Return the [x, y] coordinate for the center point of the cell that contains the specified text.  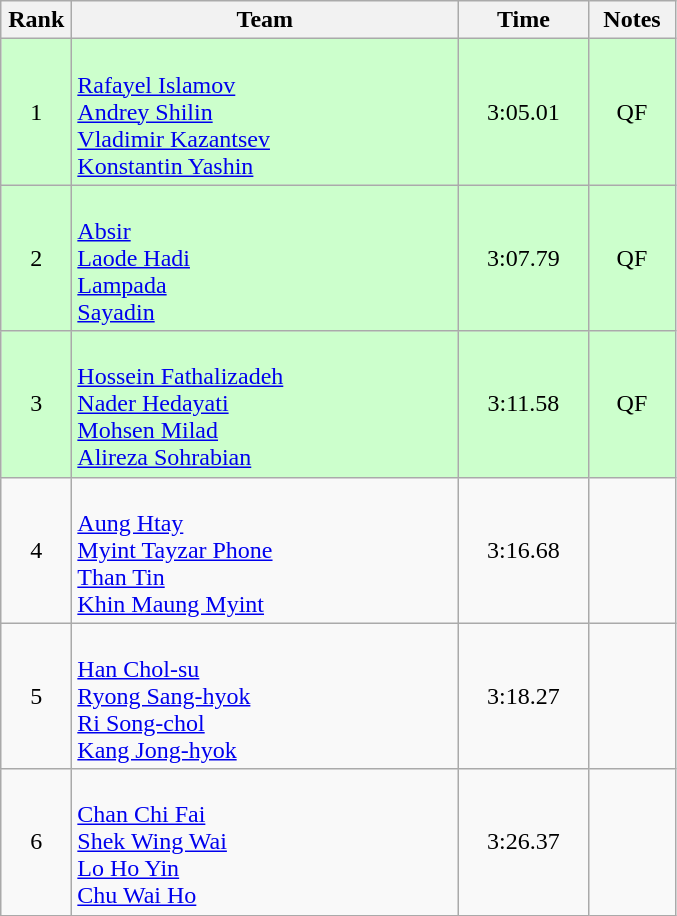
Chan Chi FaiShek Wing WaiLo Ho YinChu Wai Ho [265, 842]
Rank [36, 20]
3:05.01 [524, 112]
6 [36, 842]
5 [36, 696]
Team [265, 20]
Time [524, 20]
Han Chol-suRyong Sang-hyokRi Song-cholKang Jong-hyok [265, 696]
3:16.68 [524, 550]
3 [36, 404]
Aung HtayMyint Tayzar PhoneThan TinKhin Maung Myint [265, 550]
Hossein FathalizadehNader HedayatiMohsen MiladAlireza Sohrabian [265, 404]
1 [36, 112]
Rafayel IslamovAndrey ShilinVladimir KazantsevKonstantin Yashin [265, 112]
4 [36, 550]
3:11.58 [524, 404]
2 [36, 258]
3:26.37 [524, 842]
3:18.27 [524, 696]
3:07.79 [524, 258]
Notes [632, 20]
AbsirLaode HadiLampadaSayadin [265, 258]
